From the cell containing the given text, extract its center point as [x, y] coordinate. 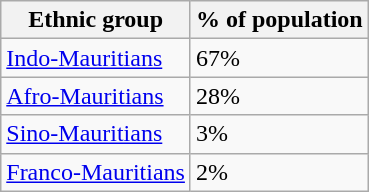
% of population [279, 20]
28% [279, 96]
Afro-Mauritians [96, 96]
Sino-Mauritians [96, 134]
67% [279, 58]
Ethnic group [96, 20]
Indo-Mauritians [96, 58]
2% [279, 172]
3% [279, 134]
Franco-Mauritians [96, 172]
